Return the [x, y] coordinate for the center point of the cell that contains the specified text.  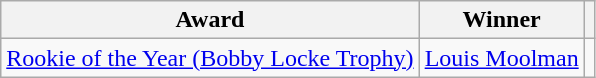
Louis Moolman [502, 58]
Award [210, 20]
Rookie of the Year (Bobby Locke Trophy) [210, 58]
Winner [502, 20]
